For the text-containing cell, return its midpoint in [X, Y] coordinate format. 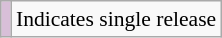
Indicates single release [116, 19]
